Return the (X, Y) coordinate for the center point of the cell that contains the specified text.  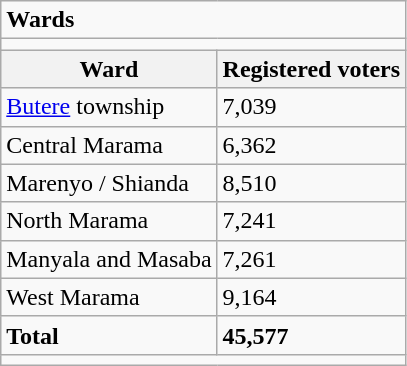
6,362 (312, 145)
Wards (204, 20)
45,577 (312, 335)
West Marama (109, 297)
Butere township (109, 107)
7,261 (312, 259)
8,510 (312, 183)
Total (109, 335)
Marenyo / Shianda (109, 183)
Registered voters (312, 69)
9,164 (312, 297)
7,241 (312, 221)
7,039 (312, 107)
Ward (109, 69)
Manyala and Masaba (109, 259)
Central Marama (109, 145)
North Marama (109, 221)
